Output the [x, y] coordinate of the center of the cell containing the given text.  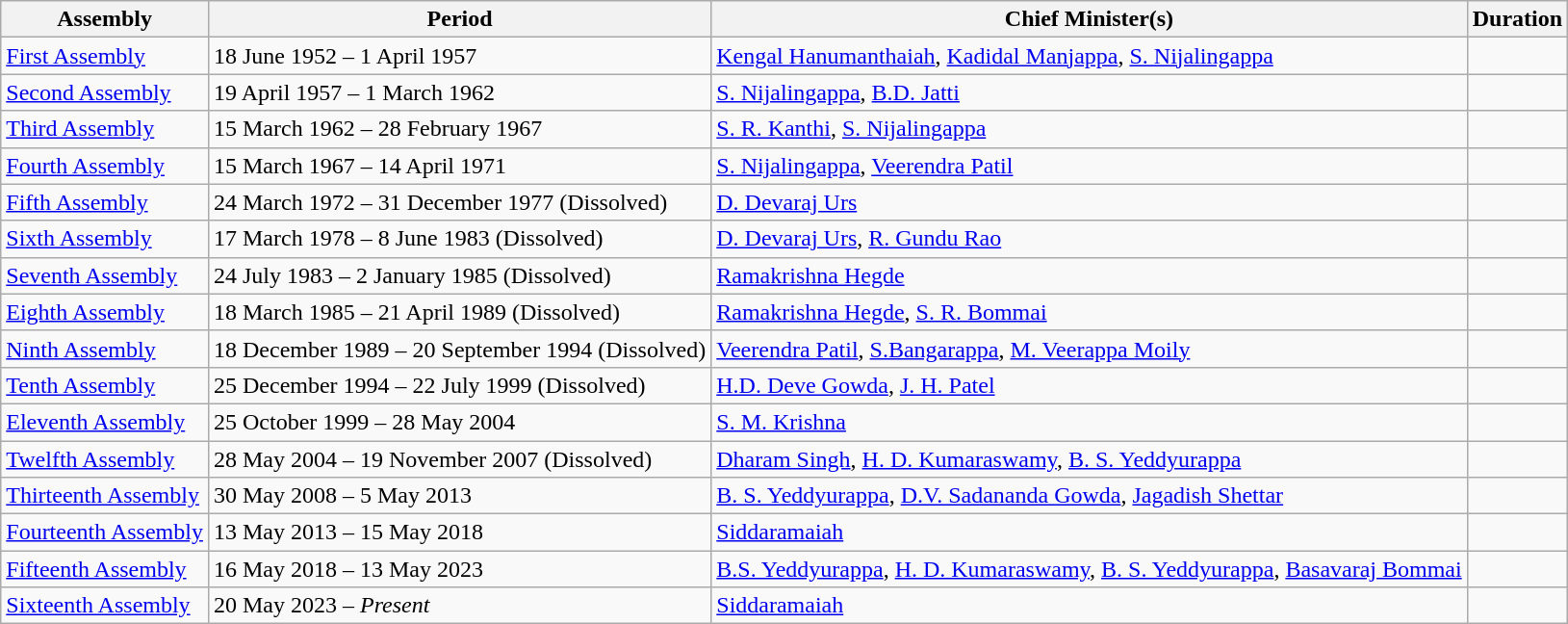
Duration [1517, 19]
20 May 2023 – Present [459, 606]
18 March 1985 – 21 April 1989 (Dissolved) [459, 312]
Tenth Assembly [105, 385]
13 May 2013 – 15 May 2018 [459, 533]
17 March 1978 – 8 June 1983 (Dissolved) [459, 239]
15 March 1962 – 28 February 1967 [459, 129]
B.S. Yeddyurappa, H. D. Kumaraswamy, B. S. Yeddyurappa, Basavaraj Bommai [1090, 569]
Chief Minister(s) [1090, 19]
19 April 1957 – 1 March 1962 [459, 92]
Second Assembly [105, 92]
S. M. Krishna [1090, 422]
Assembly [105, 19]
D. Devaraj Urs [1090, 202]
Ramakrishna Hegde [1090, 275]
30 May 2008 – 5 May 2013 [459, 496]
16 May 2018 – 13 May 2023 [459, 569]
Fourteenth Assembly [105, 533]
Fifth Assembly [105, 202]
First Assembly [105, 56]
18 June 1952 – 1 April 1957 [459, 56]
Sixteenth Assembly [105, 606]
Ramakrishna Hegde, S. R. Bommai [1090, 312]
25 October 1999 – 28 May 2004 [459, 422]
D. Devaraj Urs, R. Gundu Rao [1090, 239]
H.D. Deve Gowda, J. H. Patel [1090, 385]
Dharam Singh, H. D. Kumaraswamy, B. S. Yeddyurappa [1090, 459]
Ninth Assembly [105, 349]
Period [459, 19]
Veerendra Patil, S.Bangarappa, M. Veerappa Moily [1090, 349]
Fifteenth Assembly [105, 569]
18 December 1989 – 20 September 1994 (Dissolved) [459, 349]
28 May 2004 – 19 November 2007 (Dissolved) [459, 459]
Third Assembly [105, 129]
15 March 1967 – 14 April 1971 [459, 166]
Seventh Assembly [105, 275]
24 March 1972 – 31 December 1977 (Dissolved) [459, 202]
25 December 1994 – 22 July 1999 (Dissolved) [459, 385]
S. R. Kanthi, S. Nijalingappa [1090, 129]
S. Nijalingappa, Veerendra Patil [1090, 166]
Kengal Hanumanthaiah, Kadidal Manjappa, S. Nijalingappa [1090, 56]
Thirteenth Assembly [105, 496]
Eleventh Assembly [105, 422]
Eighth Assembly [105, 312]
S. Nijalingappa, B.D. Jatti [1090, 92]
Fourth Assembly [105, 166]
24 July 1983 – 2 January 1985 (Dissolved) [459, 275]
Twelfth Assembly [105, 459]
Sixth Assembly [105, 239]
B. S. Yeddyurappa, D.V. Sadananda Gowda, Jagadish Shettar [1090, 496]
